Scan for the cell matching the given text and deliver its [x, y] coordinate at center. 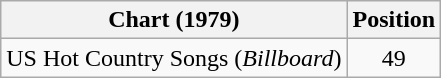
US Hot Country Songs (Billboard) [174, 58]
Position [394, 20]
49 [394, 58]
Chart (1979) [174, 20]
